Determine the [X, Y] coordinate at the center of the cell enclosing the given text.  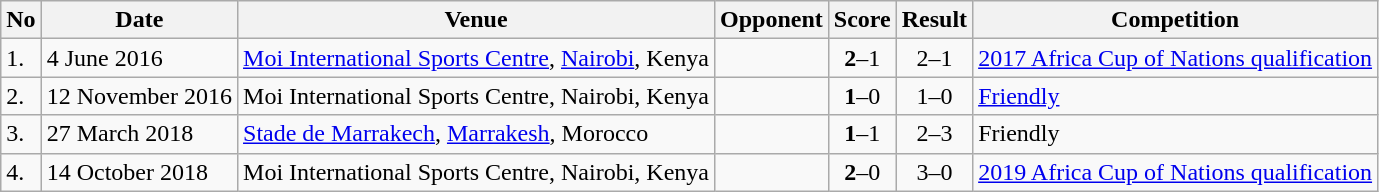
2–3 [934, 134]
12 November 2016 [139, 96]
Venue [476, 20]
1. [21, 58]
1–1 [862, 134]
Result [934, 20]
3. [21, 134]
2. [21, 96]
No [21, 20]
2–0 [862, 172]
Competition [1176, 20]
2019 Africa Cup of Nations qualification [1176, 172]
Date [139, 20]
Stade de Marrakech, Marrakesh, Morocco [476, 134]
4 June 2016 [139, 58]
Opponent [771, 20]
14 October 2018 [139, 172]
27 March 2018 [139, 134]
4. [21, 172]
3–0 [934, 172]
2017 Africa Cup of Nations qualification [1176, 58]
Score [862, 20]
